From the cell containing the given text, extract its center point as [X, Y] coordinate. 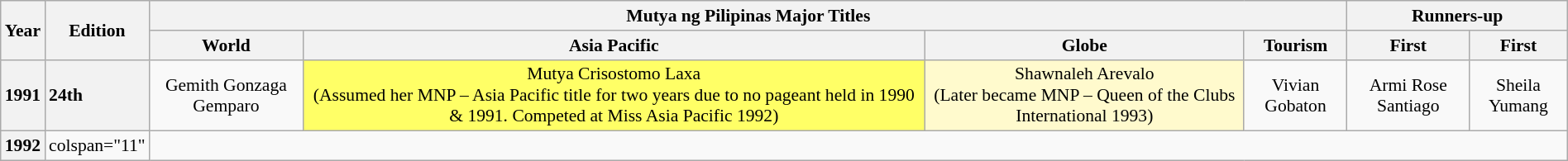
Gemith Gonzaga Gemparo [227, 96]
Shawnaleh Arevalo (Later became MNP – Queen of the Clubs International 1993) [1085, 96]
1992 [23, 146]
World [227, 45]
colspan="11" [98, 146]
Sheila Yumang [1518, 96]
Edition [98, 30]
Mutya Crisostomo Laxa (Assumed her MNP – Asia Pacific title for two years due to no pageant held in 1990 & 1991. Competed at Miss Asia Pacific 1992) [614, 96]
Year [23, 30]
Asia Pacific [614, 45]
Mutya ng Pilipinas Major Titles [748, 16]
Globe [1085, 45]
Runners-up [1457, 16]
Armi Rose Santiago [1408, 96]
24th [98, 96]
1991 [23, 96]
Vivian Gobaton [1295, 96]
Tourism [1295, 45]
